Output the [x, y] coordinate of the center of the cell containing the given text.  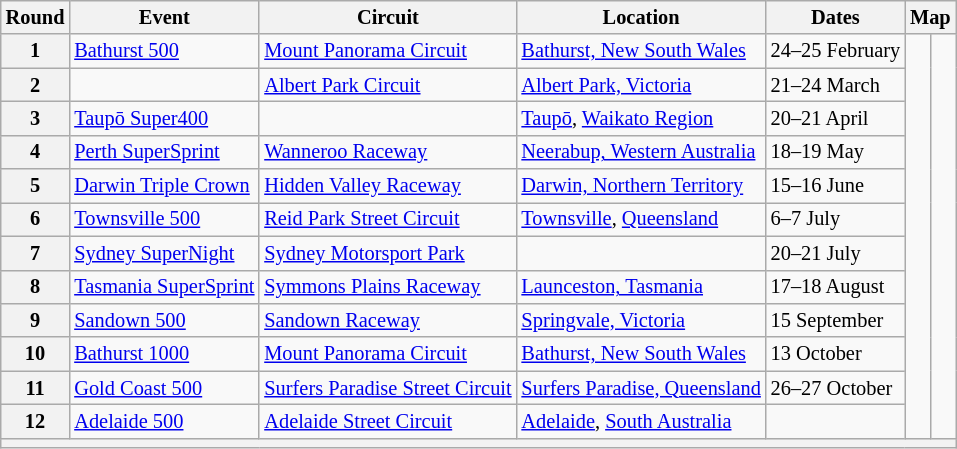
15 September [836, 320]
Adelaide Street Circuit [388, 421]
Surfers Paradise, Queensland [642, 388]
Townsville, Queensland [642, 219]
Albert Park, Victoria [642, 85]
Bathurst 1000 [164, 354]
17–18 August [836, 287]
Albert Park Circuit [388, 85]
7 [36, 253]
Reid Park Street Circuit [388, 219]
Adelaide 500 [164, 421]
Darwin Triple Crown [164, 186]
Taupō, Waikato Region [642, 118]
Perth SuperSprint [164, 152]
Launceston, Tasmania [642, 287]
Townsville 500 [164, 219]
11 [36, 388]
Neerabup, Western Australia [642, 152]
Darwin, Northern Territory [642, 186]
1 [36, 51]
9 [36, 320]
4 [36, 152]
2 [36, 85]
Location [642, 17]
3 [36, 118]
Bathurst 500 [164, 51]
Symmons Plains Raceway [388, 287]
Wanneroo Raceway [388, 152]
Circuit [388, 17]
20–21 April [836, 118]
10 [36, 354]
5 [36, 186]
26–27 October [836, 388]
12 [36, 421]
Tasmania SuperSprint [164, 287]
20–21 July [836, 253]
15–16 June [836, 186]
Adelaide, South Australia [642, 421]
Sydney Motorsport Park [388, 253]
Event [164, 17]
Dates [836, 17]
Springvale, Victoria [642, 320]
21–24 March [836, 85]
24–25 February [836, 51]
Round [36, 17]
Sandown 500 [164, 320]
8 [36, 287]
Hidden Valley Raceway [388, 186]
Taupō Super400 [164, 118]
Map [930, 17]
13 October [836, 354]
Sydney SuperNight [164, 253]
Gold Coast 500 [164, 388]
6–7 July [836, 219]
Surfers Paradise Street Circuit [388, 388]
Sandown Raceway [388, 320]
6 [36, 219]
18–19 May [836, 152]
